Scan for the cell matching the given text and deliver its [X, Y] coordinate at center. 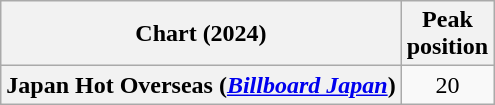
20 [447, 85]
Japan Hot Overseas (Billboard Japan) [201, 85]
Peakposition [447, 34]
Chart (2024) [201, 34]
